Search for the cell housing the specified text and yield its (x, y) center coordinate. 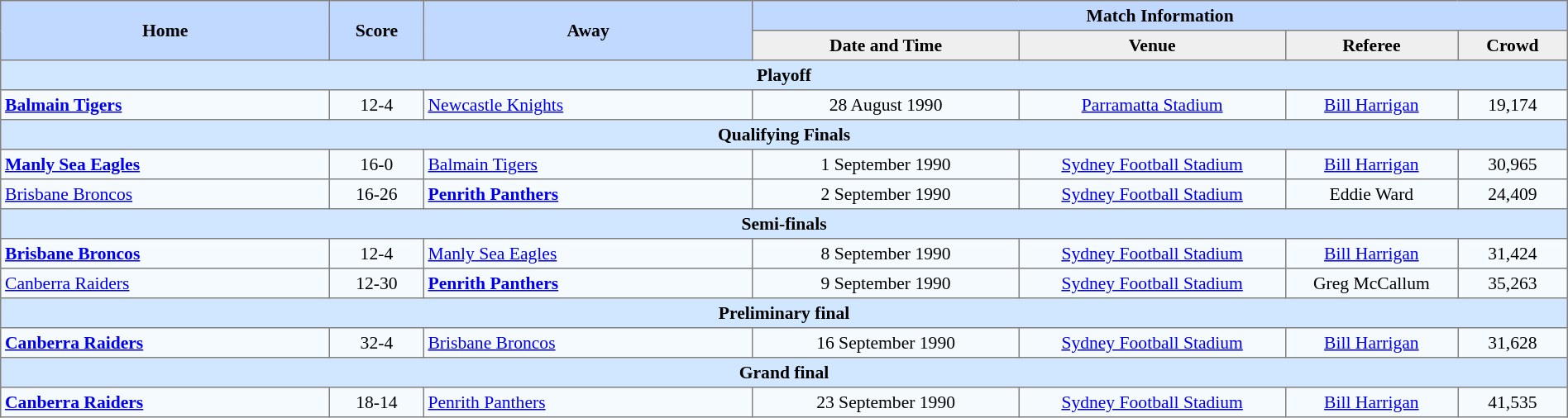
8 September 1990 (886, 254)
32-4 (377, 343)
Crowd (1513, 45)
Eddie Ward (1371, 194)
30,965 (1513, 164)
31,424 (1513, 254)
Newcastle Knights (588, 105)
12-30 (377, 283)
Grand final (784, 373)
Referee (1371, 45)
Preliminary final (784, 313)
24,409 (1513, 194)
Parramatta Stadium (1152, 105)
9 September 1990 (886, 283)
18-14 (377, 402)
16 September 1990 (886, 343)
Match Information (1159, 16)
41,535 (1513, 402)
28 August 1990 (886, 105)
Semi-finals (784, 224)
35,263 (1513, 283)
16-26 (377, 194)
19,174 (1513, 105)
16-0 (377, 164)
Greg McCallum (1371, 283)
Away (588, 31)
Venue (1152, 45)
Date and Time (886, 45)
23 September 1990 (886, 402)
2 September 1990 (886, 194)
31,628 (1513, 343)
1 September 1990 (886, 164)
Score (377, 31)
Home (165, 31)
Playoff (784, 75)
Qualifying Finals (784, 135)
